Return [X, Y] of the center of cell containing provided text 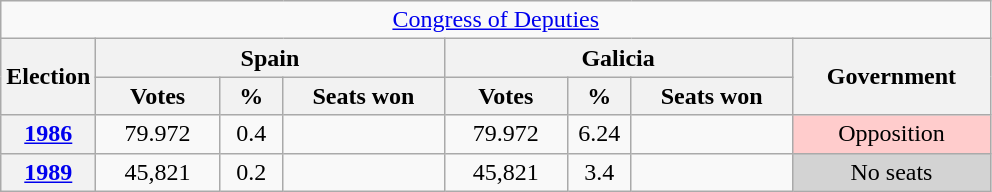
0.4 [251, 134]
Opposition [892, 134]
0.2 [251, 172]
Election [48, 77]
Congress of Deputies [496, 20]
6.24 [600, 134]
1989 [48, 172]
Spain [270, 58]
Galicia [618, 58]
Government [892, 77]
1986 [48, 134]
No seats [892, 172]
3.4 [600, 172]
